For the text-containing cell, return its midpoint in [X, Y] coordinate format. 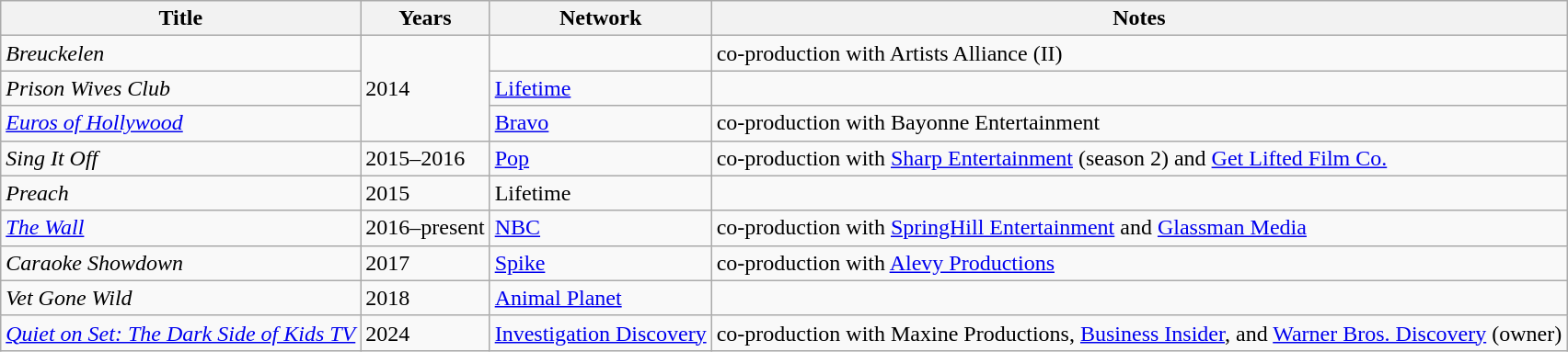
Animal Planet [600, 298]
co-production with Artists Alliance (II) [1139, 53]
NBC [600, 228]
Spike [600, 263]
Title [180, 18]
Years [425, 18]
co-production with Bayonne Entertainment [1139, 123]
2015–2016 [425, 158]
Pop [600, 158]
Preach [180, 193]
2014 [425, 88]
co-production with SpringHill Entertainment and Glassman Media [1139, 228]
co-production with Alevy Productions [1139, 263]
Euros of Hollywood [180, 123]
co-production with Sharp Entertainment (season 2) and Get Lifted Film Co. [1139, 158]
Sing It Off [180, 158]
Caraoke Showdown [180, 263]
2017 [425, 263]
Prison Wives Club [180, 88]
Notes [1139, 18]
2015 [425, 193]
Investigation Discovery [600, 333]
Network [600, 18]
Breuckelen [180, 53]
2016–present [425, 228]
Bravo [600, 123]
2018 [425, 298]
2024 [425, 333]
co-production with Maxine Productions, Business Insider, and Warner Bros. Discovery (owner) [1139, 333]
Quiet on Set: The Dark Side of Kids TV [180, 333]
Vet Gone Wild [180, 298]
The Wall [180, 228]
